Provide the [x, y] coordinate of the cell's center where the given text is located.  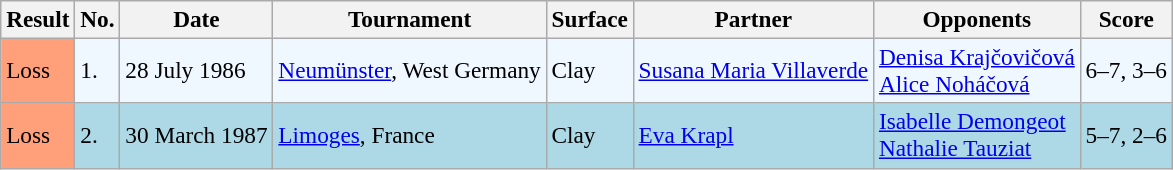
No. [98, 19]
2. [98, 136]
Tournament [410, 19]
Partner [753, 19]
Result [38, 19]
6–7, 3–6 [1126, 70]
30 March 1987 [196, 136]
Limoges, France [410, 136]
Susana Maria Villaverde [753, 70]
Isabelle Demongeot Nathalie Tauziat [978, 136]
Eva Krapl [753, 136]
5–7, 2–6 [1126, 136]
Opponents [978, 19]
Neumünster, West Germany [410, 70]
Denisa Krajčovičová Alice Noháčová [978, 70]
1. [98, 70]
Surface [590, 19]
28 July 1986 [196, 70]
Score [1126, 19]
Date [196, 19]
